Extract the [X, Y] coordinate from the center of the cell holding the provided text.  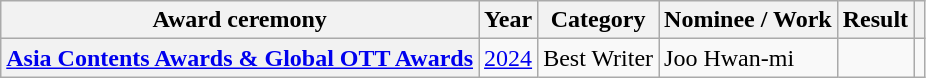
Best Writer [598, 58]
Year [508, 20]
Category [598, 20]
Nominee / Work [748, 20]
2024 [508, 58]
Joo Hwan-mi [748, 58]
Award ceremony [240, 20]
Asia Contents Awards & Global OTT Awards [240, 58]
Result [875, 20]
